Search for the cell housing the specified text and yield its [X, Y] center coordinate. 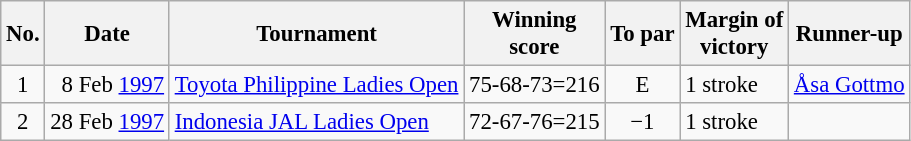
Åsa Gottmo [850, 85]
72-67-76=215 [534, 122]
−1 [642, 122]
Margin ofvictory [734, 34]
8 Feb 1997 [107, 85]
Indonesia JAL Ladies Open [316, 122]
No. [23, 34]
2 [23, 122]
Toyota Philippine Ladies Open [316, 85]
75-68-73=216 [534, 85]
Winningscore [534, 34]
E [642, 85]
1 [23, 85]
Runner-up [850, 34]
Date [107, 34]
To par [642, 34]
Tournament [316, 34]
28 Feb 1997 [107, 122]
